Provide the [X, Y] coordinate of the cell's center where the given text is located.  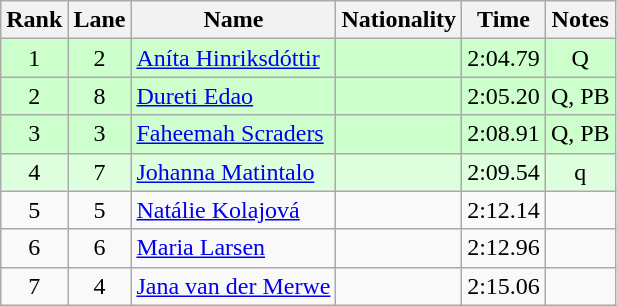
Rank [34, 20]
Aníta Hinriksdóttir [234, 58]
2:12.96 [504, 248]
Maria Larsen [234, 248]
Dureti Edao [234, 96]
2:05.20 [504, 96]
Faheemah Scraders [234, 134]
Time [504, 20]
2:15.06 [504, 286]
1 [34, 58]
2:04.79 [504, 58]
2:12.14 [504, 210]
8 [100, 96]
Jana van der Merwe [234, 286]
Natálie Kolajová [234, 210]
Nationality [399, 20]
2:08.91 [504, 134]
Notes [580, 20]
q [580, 172]
Name [234, 20]
Lane [100, 20]
Q [580, 58]
Johanna Matintalo [234, 172]
2:09.54 [504, 172]
